Determine the [x, y] coordinate at the center of the cell enclosing the given text.  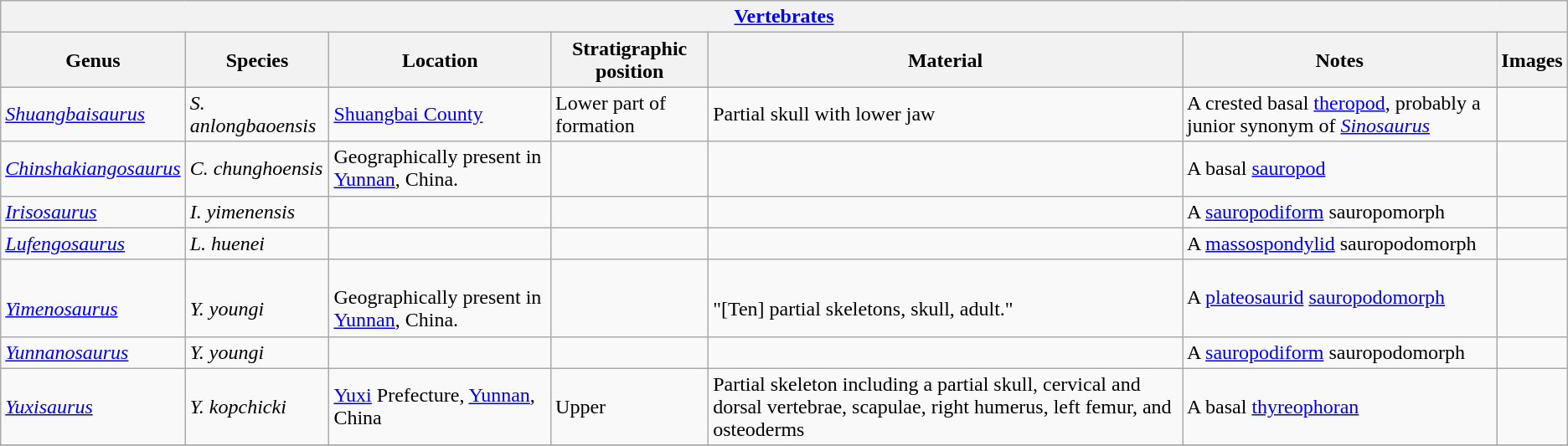
Upper [630, 407]
Notes [1340, 60]
A sauropodiform sauropomorph [1340, 212]
Vertebrates [784, 17]
C. chunghoensis [257, 169]
Images [1532, 60]
Lufengosaurus [93, 244]
A plateosaurid sauropodomorph [1340, 298]
Yuxisaurus [93, 407]
Yimenosaurus [93, 298]
Partial skeleton including a partial skull, cervical and dorsal vertebrae, scapulae, right humerus, left femur, and osteoderms [946, 407]
Lower part of formation [630, 114]
Genus [93, 60]
I. yimenensis [257, 212]
Partial skull with lower jaw [946, 114]
Shuangbai County [441, 114]
A sauropodiform sauropodomorph [1340, 352]
A basal sauropod [1340, 169]
Irisosaurus [93, 212]
Yunnanosaurus [93, 352]
Stratigraphic position [630, 60]
L. huenei [257, 244]
A basal thyreophoran [1340, 407]
Species [257, 60]
Chinshakiangosaurus [93, 169]
Location [441, 60]
Y. kopchicki [257, 407]
Yuxi Prefecture, Yunnan, China [441, 407]
S. anlongbaoensis [257, 114]
"[Ten] partial skeletons, skull, adult." [946, 298]
A crested basal theropod, probably a junior synonym of Sinosaurus [1340, 114]
Material [946, 60]
Shuangbaisaurus [93, 114]
A massospondylid sauropodomorph [1340, 244]
